For the text-containing cell, return its midpoint in [X, Y] coordinate format. 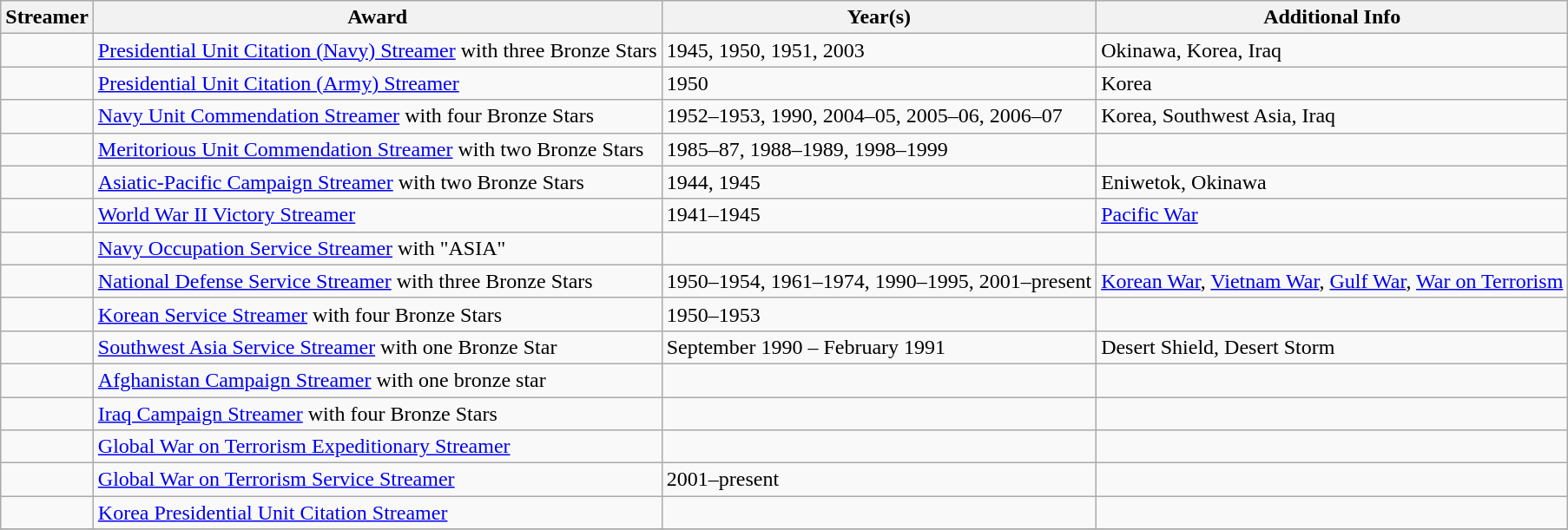
1941–1945 [879, 215]
Korea [1332, 83]
Korean War, Vietnam War, Gulf War, War on Terrorism [1332, 281]
Afghanistan Campaign Streamer with one bronze star [377, 380]
Southwest Asia Service Streamer with one Bronze Star [377, 347]
1950–1953 [879, 314]
Streamer [47, 17]
Pacific War [1332, 215]
1945, 1950, 1951, 2003 [879, 50]
Korean Service Streamer with four Bronze Stars [377, 314]
Korea, Southwest Asia, Iraq [1332, 116]
Desert Shield, Desert Storm [1332, 347]
Navy Unit Commendation Streamer with four Bronze Stars [377, 116]
Iraq Campaign Streamer with four Bronze Stars [377, 414]
Korea Presidential Unit Citation Streamer [377, 513]
Meritorious Unit Commendation Streamer with two Bronze Stars [377, 149]
September 1990 – February 1991 [879, 347]
Eniwetok, Okinawa [1332, 182]
1950 [879, 83]
Asiatic-Pacific Campaign Streamer with two Bronze Stars [377, 182]
1950–1954, 1961–1974, 1990–1995, 2001–present [879, 281]
1944, 1945 [879, 182]
Presidential Unit Citation (Navy) Streamer with three Bronze Stars [377, 50]
1952–1953, 1990, 2004–05, 2005–06, 2006–07 [879, 116]
Global War on Terrorism Service Streamer [377, 480]
2001–present [879, 480]
Presidential Unit Citation (Army) Streamer [377, 83]
Okinawa, Korea, Iraq [1332, 50]
Additional Info [1332, 17]
1985–87, 1988–1989, 1998–1999 [879, 149]
World War II Victory Streamer [377, 215]
Award [377, 17]
Navy Occupation Service Streamer with "ASIA" [377, 248]
Year(s) [879, 17]
National Defense Service Streamer with three Bronze Stars [377, 281]
Global War on Terrorism Expeditionary Streamer [377, 447]
